Determine the [X, Y] coordinate at the center of the cell enclosing the given text.  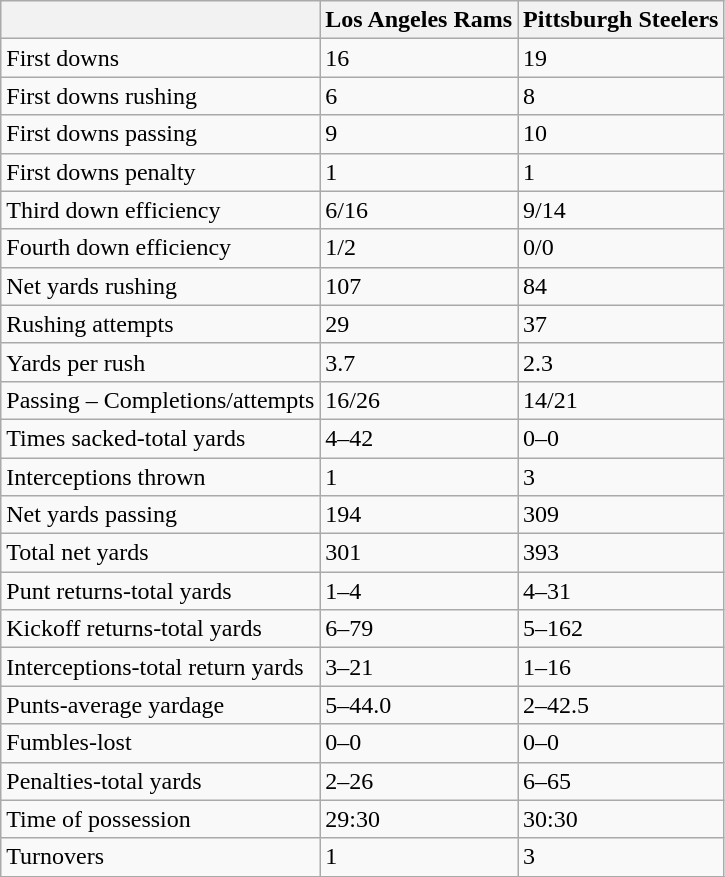
Time of possession [160, 819]
6–79 [419, 629]
5–162 [621, 629]
Net yards passing [160, 515]
3–21 [419, 667]
107 [419, 286]
Punts-average yardage [160, 705]
6–65 [621, 781]
Kickoff returns-total yards [160, 629]
1–16 [621, 667]
9/14 [621, 210]
4–31 [621, 591]
29:30 [419, 819]
Total net yards [160, 553]
Fumbles-lost [160, 743]
30:30 [621, 819]
Interceptions-total return yards [160, 667]
6 [419, 96]
14/21 [621, 400]
5–44.0 [419, 705]
Los Angeles Rams [419, 20]
16 [419, 58]
First downs rushing [160, 96]
Passing – Completions/attempts [160, 400]
First downs [160, 58]
4–42 [419, 438]
6/16 [419, 210]
2.3 [621, 362]
393 [621, 553]
2–42.5 [621, 705]
37 [621, 324]
Penalties-total yards [160, 781]
0/0 [621, 248]
29 [419, 324]
First downs penalty [160, 172]
10 [621, 134]
Punt returns-total yards [160, 591]
1–4 [419, 591]
19 [621, 58]
2–26 [419, 781]
Rushing attempts [160, 324]
9 [419, 134]
Yards per rush [160, 362]
84 [621, 286]
Net yards rushing [160, 286]
194 [419, 515]
301 [419, 553]
First downs passing [160, 134]
Times sacked-total yards [160, 438]
Third down efficiency [160, 210]
309 [621, 515]
Interceptions thrown [160, 477]
1/2 [419, 248]
Fourth down efficiency [160, 248]
3.7 [419, 362]
8 [621, 96]
Pittsburgh Steelers [621, 20]
Turnovers [160, 857]
16/26 [419, 400]
